Search for the cell housing the specified text and yield its (X, Y) center coordinate. 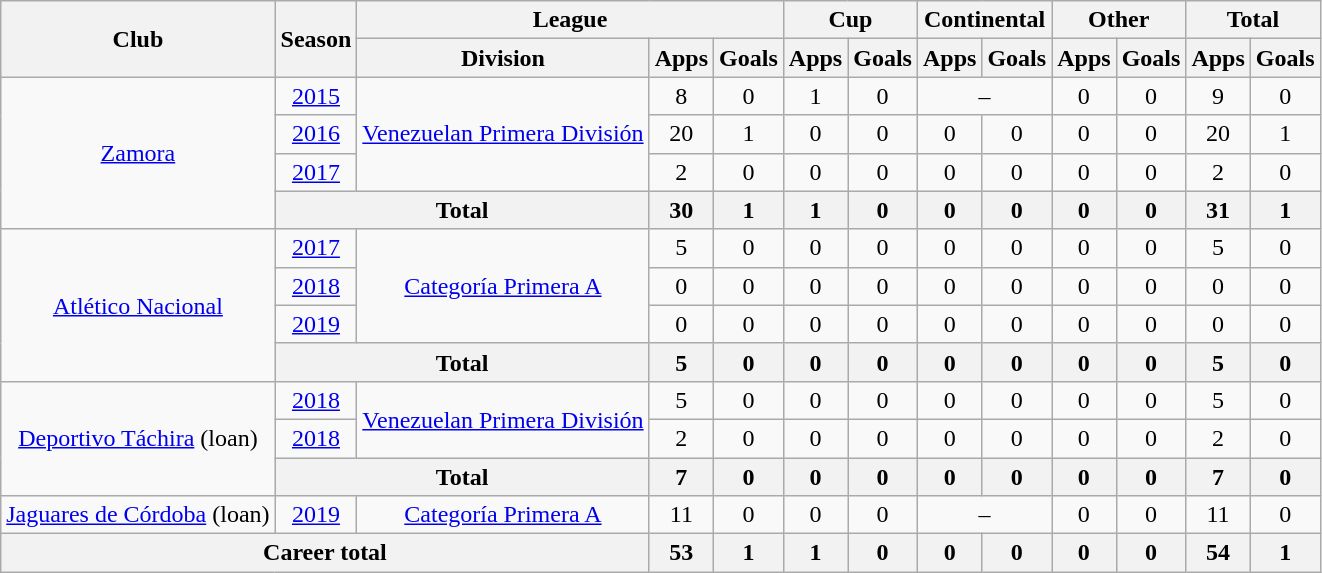
Season (316, 39)
Club (138, 39)
53 (681, 553)
8 (681, 96)
Other (1119, 20)
2015 (316, 96)
9 (1218, 96)
Career total (325, 553)
Atlético Nacional (138, 305)
Division (503, 58)
31 (1218, 210)
Zamora (138, 153)
League (570, 20)
Cup (850, 20)
Continental (984, 20)
54 (1218, 553)
2016 (316, 134)
Deportivo Táchira (loan) (138, 438)
30 (681, 210)
Jaguares de Córdoba (loan) (138, 515)
